Find where the given text appears and provide that cell's center as [x, y] coordinate. 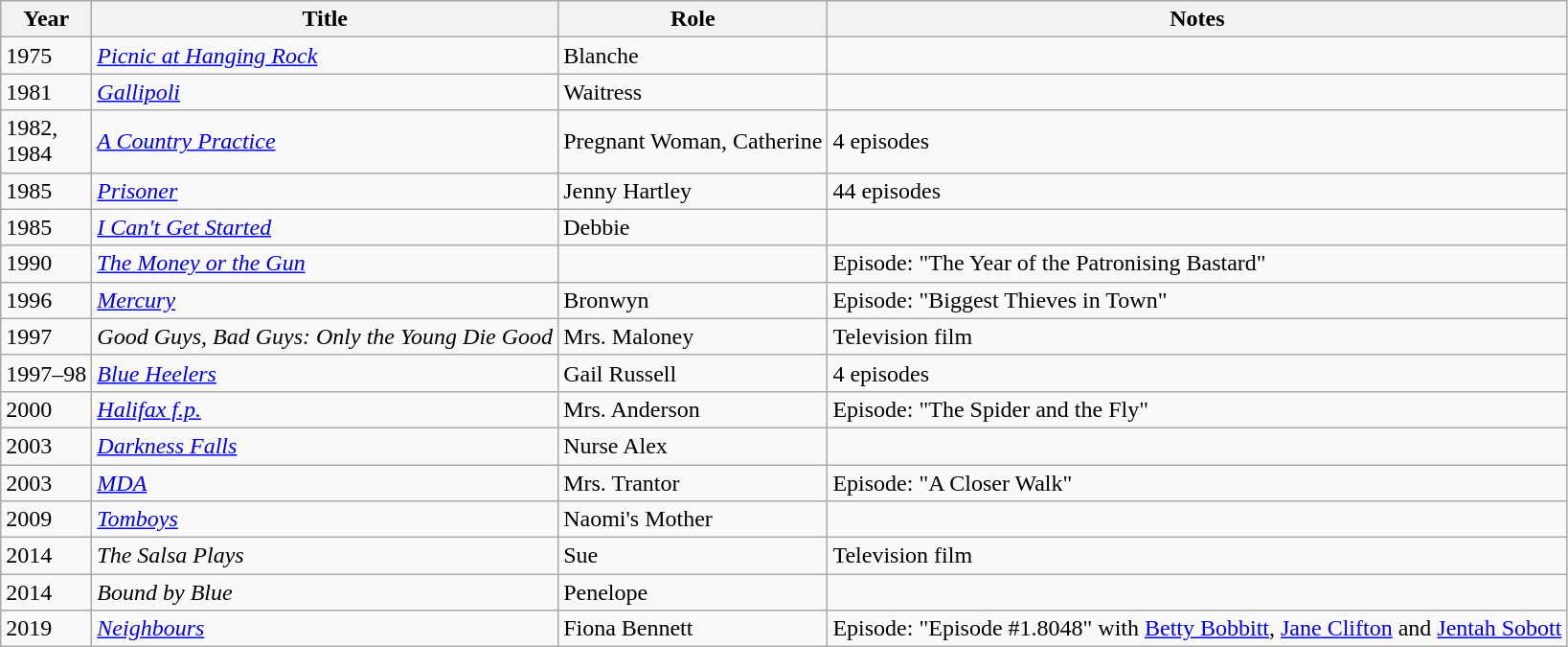
1975 [46, 56]
Bound by Blue [326, 592]
Fiona Bennett [693, 629]
2019 [46, 629]
Gail Russell [693, 373]
Neighbours [326, 629]
Jenny Hartley [693, 191]
Year [46, 19]
Title [326, 19]
44 episodes [1197, 191]
Pregnant Woman, Catherine [693, 142]
Episode: "The Year of the Patronising Bastard" [1197, 264]
Waitress [693, 92]
Notes [1197, 19]
Good Guys, Bad Guys: Only the Young Die Good [326, 336]
Naomi's Mother [693, 520]
Role [693, 19]
A Country Practice [326, 142]
2000 [46, 409]
1997 [46, 336]
Episode: "Episode #1.8048" with Betty Bobbitt, Jane Clifton and Jentah Sobott [1197, 629]
1981 [46, 92]
I Can't Get Started [326, 227]
Mrs. Trantor [693, 482]
Gallipoli [326, 92]
Halifax f.p. [326, 409]
1982,1984 [46, 142]
Mercury [326, 300]
Blue Heelers [326, 373]
2009 [46, 520]
1996 [46, 300]
MDA [326, 482]
Tomboys [326, 520]
Picnic at Hanging Rock [326, 56]
The Salsa Plays [326, 556]
Darkness Falls [326, 446]
Prisoner [326, 191]
Episode: "A Closer Walk" [1197, 482]
Sue [693, 556]
Mrs. Anderson [693, 409]
Episode: "Biggest Thieves in Town" [1197, 300]
Bronwyn [693, 300]
Episode: "The Spider and the Fly" [1197, 409]
Blanche [693, 56]
1997–98 [46, 373]
Debbie [693, 227]
Penelope [693, 592]
Nurse Alex [693, 446]
Mrs. Maloney [693, 336]
The Money or the Gun [326, 264]
1990 [46, 264]
